Extract the [X, Y] coordinate from the center of the cell holding the provided text.  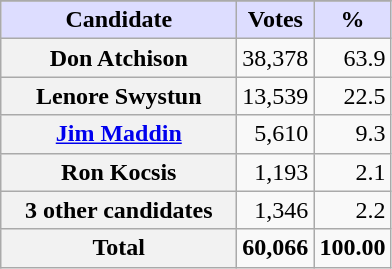
38,378 [276, 58]
Don Atchison [119, 58]
2.2 [352, 210]
2.1 [352, 172]
Lenore Swystun [119, 96]
Jim Maddin [119, 134]
22.5 [352, 96]
Candidate [119, 20]
1,193 [276, 172]
100.00 [352, 248]
13,539 [276, 96]
1,346 [276, 210]
Total [119, 248]
Ron Kocsis [119, 172]
9.3 [352, 134]
63.9 [352, 58]
Votes [276, 20]
% [352, 20]
3 other candidates [119, 210]
60,066 [276, 248]
5,610 [276, 134]
